Return (x, y) of the center of cell containing provided text 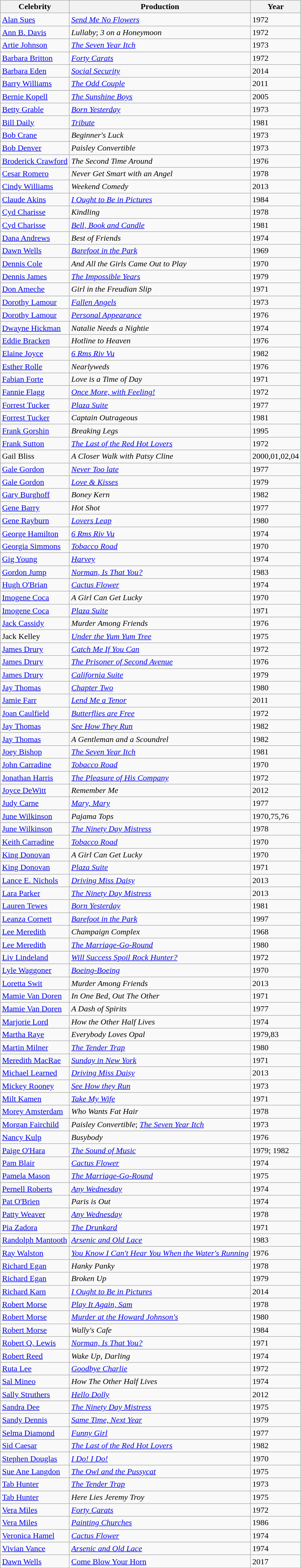
Randolph Mantooth (35, 1240)
Leanza Cornett (35, 919)
Don Ameche (35, 289)
Fannie Flagg (35, 392)
The Impossible Years (160, 276)
Gene Barry (35, 508)
You Know I Can't Hear You When the Water's Running (160, 1253)
Weekend Comedy (160, 187)
Bernie Kopell (35, 97)
Gordon Jump (35, 572)
Bob Crane (35, 135)
Michael Learned (35, 1073)
Lauren Tewes (35, 906)
Betty Grable (35, 109)
Meredith MacRae (35, 1060)
Goodbye Charlie (160, 1368)
Judy Carne (35, 803)
Never Too late (160, 469)
Hotline to Heaven (160, 341)
Year (275, 7)
1986 (275, 1523)
Will Success Spoil Rock Hunter? (160, 957)
1969 (275, 251)
The Sound of Music (160, 1150)
Pernell Roberts (35, 1189)
Broderick Crawford (35, 161)
Sandy Dennis (35, 1420)
Sunday in New York (160, 1060)
Jamie Farr (35, 700)
Bill Daily (35, 122)
1979; 1982 (275, 1150)
Georgia Simmons (35, 546)
Barbara Eden (35, 71)
Take My Wife (160, 1099)
Same Time, Next Year (160, 1420)
Butterflies are Free (160, 713)
Nearlyweds (160, 366)
A Closer Walk with Patsy Cline (160, 456)
Morey Amsterdam (35, 1112)
Who Wants Fat Hair (160, 1112)
California Suite (160, 675)
Barry Williams (35, 84)
Hugh O'Brian (35, 585)
Joyce DeWitt (35, 791)
Gail Bliss (35, 456)
Tribute (160, 122)
The Owl and the Pussycat (160, 1471)
Come Blow Your Horn (160, 1561)
1970,75,76 (275, 816)
1979,83 (275, 1035)
See How They Run (160, 726)
Martin Milner (35, 1047)
Wake Up, Darling (160, 1356)
Sue Ane Langdon (35, 1471)
Gary Burghoff (35, 495)
How the Other Half Lives (160, 1022)
Lance E. Nichols (35, 880)
Lara Parker (35, 893)
Under the Yum Yum Tree (160, 636)
Pia Zadora (35, 1227)
Here Lies Jeremy Troy (160, 1497)
The Odd Couple (160, 84)
Paris is Out (160, 1202)
George Hamilton (35, 533)
Busybody (160, 1137)
Artie Johnson (35, 45)
2005 (275, 97)
Lend Me a Tenor (160, 700)
Harvey (160, 559)
2000,01,02,04 (275, 456)
Play It Again, Sam (160, 1304)
I Do! I Do! (160, 1459)
Patty Weaver (35, 1215)
Selma Diamond (35, 1433)
Natalie Needs a Nightie (160, 328)
Pajama Tops (160, 816)
Esther Rolle (35, 366)
Joey Bishop (35, 752)
Remember Me (160, 791)
Paisley Convertible; The Seven Year Itch (160, 1124)
The Pleasure of His Company (160, 777)
Catch Me If You Can (160, 649)
Chapter Two (160, 688)
Milt Kamen (35, 1099)
Sal Mineo (35, 1381)
Ray Walston (35, 1253)
Frank Gorshin (35, 431)
Boney Kern (160, 495)
See How they Run (160, 1086)
Never Get Smart with an Angel (160, 174)
Alan Sues (35, 20)
Production (160, 7)
Keith Carradine (35, 842)
Robert Reed (35, 1356)
1997 (275, 919)
Sally Struthers (35, 1394)
Broken Up (160, 1279)
Lullaby; 3 on a Honeymoon (160, 32)
Dennis Cole (35, 264)
John Carradine (35, 765)
Joan Caulfield (35, 713)
Wally's Cafe (160, 1330)
Sid Caesar (35, 1446)
Martha Raye (35, 1035)
Mary, Mary (160, 803)
Bell, Book and Candle (160, 225)
Frank Sutton (35, 444)
Murder at the Howard Johnson's (160, 1317)
Barbara Britton (35, 58)
Everybody Loves Opal (160, 1035)
Hot Shot (160, 508)
2017 (275, 1561)
Ann B. Davis (35, 32)
Cindy Williams (35, 187)
Boeing-Boeing (160, 970)
Fabian Forte (35, 379)
Dennis James (35, 276)
Personal Appearance (160, 315)
Painting Churches (160, 1523)
Dana Andrews (35, 238)
Cesar Romero (35, 174)
Veronica Hamel (35, 1536)
Sandra Dee (35, 1407)
Kindling (160, 212)
Jack Cassidy (35, 623)
Vivian Vance (35, 1548)
Ruta Lee (35, 1368)
The Sunshine Boys (160, 97)
Stephen Douglas (35, 1459)
Love & Kisses (160, 482)
Send Me No Flowers (160, 20)
Celebrity (35, 7)
Eddie Bracken (35, 341)
Best of Friends (160, 238)
Social Security (160, 71)
Breaking Legs (160, 431)
Pamela Mason (35, 1176)
Paige O'Hara (35, 1150)
Morgan Fairchild (35, 1124)
Jack Kelley (35, 636)
Captain Outrageous (160, 418)
Beginner's Luck (160, 135)
A Dash of Spirits (160, 1009)
Marjorie Lord (35, 1022)
Once More, with Feeling! (160, 392)
Dwayne Hickman (35, 328)
The Drunkard (160, 1227)
Love is a Time of Day (160, 379)
A Gentleman and a Scoundrel (160, 739)
Richard Karn (35, 1292)
Fallen Angels (160, 302)
Hello Dolly (160, 1394)
Bob Denver (35, 148)
Paisley Convertible (160, 148)
Gig Young (35, 559)
Champaign Complex (160, 932)
Elaine Joyce (35, 353)
Lovers Leap (160, 521)
Claude Akins (35, 200)
1995 (275, 431)
Hanky Panky (160, 1266)
Gene Rayburn (35, 521)
Nancy Kulp (35, 1137)
The Second Time Around (160, 161)
Funny Girl (160, 1433)
And All the Girls Came Out to Play (160, 264)
Mickey Rooney (35, 1086)
Liv Lindeland (35, 957)
Pat O'Brien (35, 1202)
1968 (275, 932)
Loretta Swit (35, 983)
Jonathan Harris (35, 777)
Girl in the Freudian Slip (160, 289)
Robert Q. Lewis (35, 1343)
Pam Blair (35, 1163)
The Prisoner of Second Avenue (160, 662)
In One Bed, Out The Other (160, 996)
How The Other Half Lives (160, 1381)
Lyle Waggoner (35, 970)
